Return [X, Y] of the center of cell containing provided text 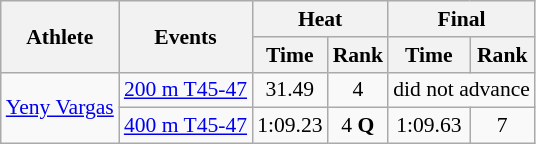
200 m T45-47 [186, 90]
1:09.63 [428, 126]
1:09.23 [290, 126]
Final [462, 19]
31.49 [290, 90]
400 m T45-47 [186, 126]
4 [358, 90]
Athlete [60, 36]
Yeny Vargas [60, 108]
did not advance [462, 90]
4 Q [358, 126]
Events [186, 36]
Heat [320, 19]
7 [502, 126]
